From the cell containing the given text, extract its center point as [X, Y] coordinate. 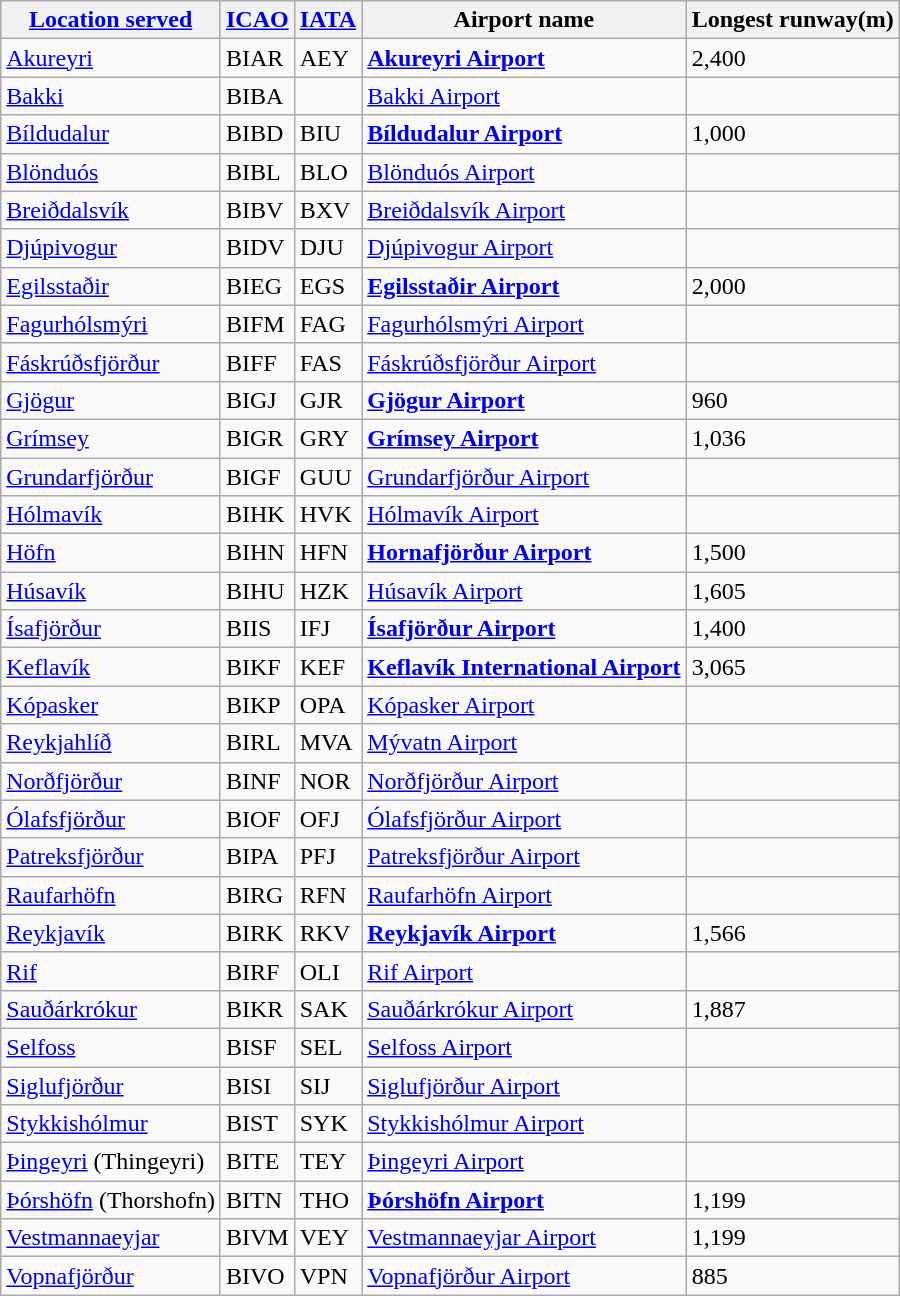
Grímsey Airport [524, 438]
VEY [328, 1238]
Blönduós [111, 172]
OLI [328, 971]
EGS [328, 286]
Egilsstaðir [111, 286]
BIOF [257, 819]
GRY [328, 438]
BIKR [257, 1009]
1,605 [792, 591]
960 [792, 400]
BIGJ [257, 400]
OPA [328, 705]
BIRG [257, 895]
Fagurhólsmýri [111, 324]
BIHN [257, 553]
TEY [328, 1162]
Höfn [111, 553]
BIRF [257, 971]
Sauðárkrókur [111, 1009]
BIRL [257, 743]
Stykkishólmur Airport [524, 1124]
GUU [328, 477]
2,400 [792, 58]
Djúpivogur Airport [524, 248]
BIBA [257, 96]
Grundarfjörður Airport [524, 477]
Akureyri [111, 58]
Vopnafjörður [111, 1276]
IFJ [328, 629]
Selfoss [111, 1047]
ICAO [257, 20]
Reykjahlíð [111, 743]
BIGR [257, 438]
KEF [328, 667]
BIFM [257, 324]
BXV [328, 210]
BINF [257, 781]
FAG [328, 324]
Húsavík [111, 591]
GJR [328, 400]
SYK [328, 1124]
1,036 [792, 438]
Þingeyri (Thingeyri) [111, 1162]
Vestmannaeyjar [111, 1238]
Fagurhólsmýri Airport [524, 324]
BIBL [257, 172]
BIKF [257, 667]
Patreksfjörður [111, 857]
SEL [328, 1047]
1,500 [792, 553]
BISI [257, 1085]
1,566 [792, 933]
Grímsey [111, 438]
HZK [328, 591]
Hornafjörður Airport [524, 553]
Norðfjörður Airport [524, 781]
2,000 [792, 286]
Reykjavík [111, 933]
3,065 [792, 667]
Selfoss Airport [524, 1047]
THO [328, 1200]
Akureyri Airport [524, 58]
OFJ [328, 819]
BIST [257, 1124]
Gjögur [111, 400]
Mývatn Airport [524, 743]
BLO [328, 172]
RKV [328, 933]
Location served [111, 20]
Raufarhöfn [111, 895]
AEY [328, 58]
IATA [328, 20]
Húsavík Airport [524, 591]
Vestmannaeyjar Airport [524, 1238]
Reykjavík Airport [524, 933]
BIIS [257, 629]
Djúpivogur [111, 248]
BIDV [257, 248]
Hólmavík Airport [524, 515]
Longest runway(m) [792, 20]
DJU [328, 248]
BIEG [257, 286]
Grundarfjörður [111, 477]
1,400 [792, 629]
Ólafsfjörður [111, 819]
Ólafsfjörður Airport [524, 819]
1,887 [792, 1009]
BIGF [257, 477]
HFN [328, 553]
Ísafjörður [111, 629]
Keflavík [111, 667]
Fáskrúðsfjörður Airport [524, 362]
BIRK [257, 933]
Patreksfjörður Airport [524, 857]
Ísafjörður Airport [524, 629]
Kópasker Airport [524, 705]
BIAR [257, 58]
Bakki Airport [524, 96]
Breiðdalsvík Airport [524, 210]
BIKP [257, 705]
BIU [328, 134]
1,000 [792, 134]
MVA [328, 743]
Hólmavík [111, 515]
Kópasker [111, 705]
BIHU [257, 591]
BIPA [257, 857]
BIFF [257, 362]
885 [792, 1276]
BIVM [257, 1238]
Norðfjörður [111, 781]
Rif [111, 971]
Sauðárkrókur Airport [524, 1009]
Egilsstaðir Airport [524, 286]
Breiðdalsvík [111, 210]
Gjögur Airport [524, 400]
Þórshöfn (Thorshofn) [111, 1200]
Vopnafjörður Airport [524, 1276]
BITE [257, 1162]
RFN [328, 895]
Raufarhöfn Airport [524, 895]
BIBV [257, 210]
PFJ [328, 857]
FAS [328, 362]
NOR [328, 781]
Fáskrúðsfjörður [111, 362]
Siglufjörður [111, 1085]
Þingeyri Airport [524, 1162]
SIJ [328, 1085]
Siglufjörður Airport [524, 1085]
Bakki [111, 96]
BIBD [257, 134]
Bíldudalur Airport [524, 134]
Keflavík International Airport [524, 667]
BIVO [257, 1276]
Blönduós Airport [524, 172]
Stykkishólmur [111, 1124]
Airport name [524, 20]
Bíldudalur [111, 134]
Rif Airport [524, 971]
HVK [328, 515]
BISF [257, 1047]
Þórshöfn Airport [524, 1200]
SAK [328, 1009]
VPN [328, 1276]
BITN [257, 1200]
BIHK [257, 515]
